Scan for the cell matching the given text and deliver its (x, y) coordinate at center. 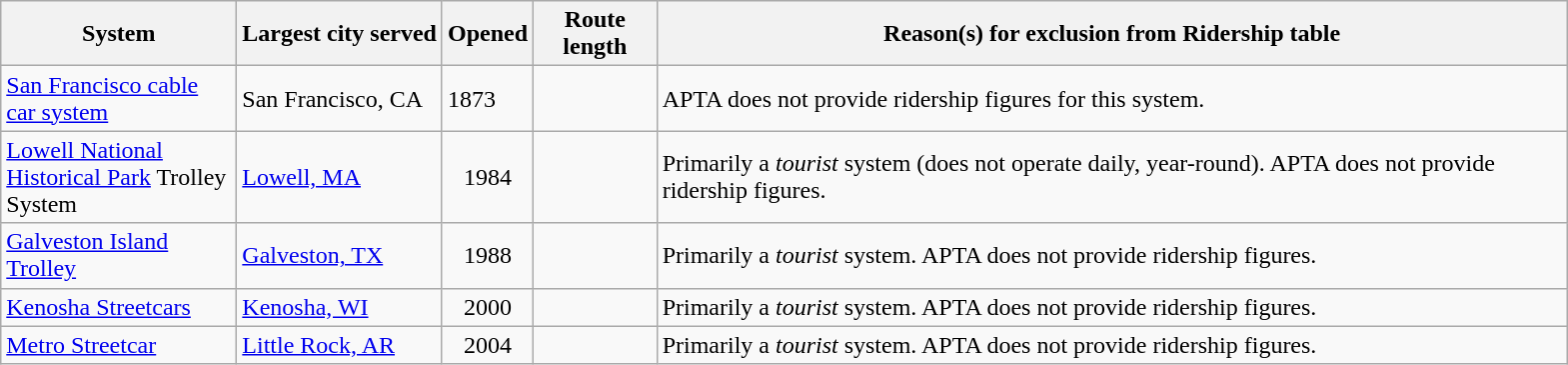
San Francisco cable car system (119, 98)
Galveston Island Trolley (119, 256)
Galveston, TX (340, 256)
Opened (488, 34)
APTA does not provide ridership figures for this system. (1111, 98)
Little Rock, AR (340, 345)
Lowell National Historical Park Trolley System (119, 177)
Route length (596, 34)
San Francisco, CA (340, 98)
1984 (488, 177)
1988 (488, 256)
Kenosha Streetcars (119, 307)
Kenosha, WI (340, 307)
2004 (488, 345)
Reason(s) for exclusion from Ridership table (1111, 34)
1873 (488, 98)
2000 (488, 307)
Lowell, MA (340, 177)
Largest city served (340, 34)
System (119, 34)
Metro Streetcar (119, 345)
Primarily a tourist system (does not operate daily, year-round). APTA does not provide ridership figures. (1111, 177)
